From the cell containing the given text, extract its center point as (X, Y) coordinate. 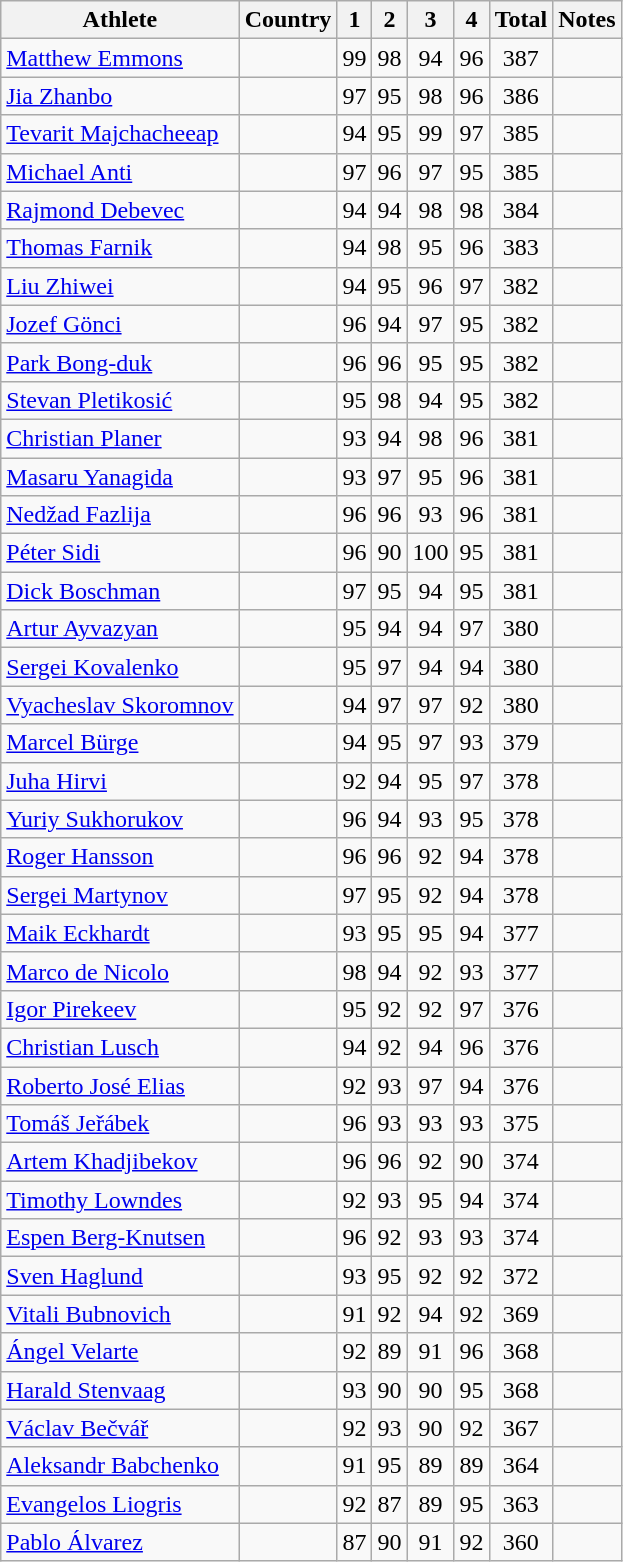
386 (521, 96)
Liu Zhiwei (120, 286)
Vitali Bubnovich (120, 1314)
Marco de Nicolo (120, 971)
387 (521, 58)
Václav Bečvář (120, 1428)
379 (521, 743)
Yuriy Sukhorukov (120, 819)
Pablo Álvarez (120, 1542)
Country (288, 20)
Péter Sidi (120, 553)
369 (521, 1314)
Nedžad Fazlija (120, 515)
Tomáš Jeřábek (120, 1124)
Aleksandr Babchenko (120, 1466)
Juha Hirvi (120, 781)
360 (521, 1542)
Roger Hansson (120, 857)
Roberto José Elias (120, 1085)
Igor Pirekeev (120, 1009)
Sven Haglund (120, 1276)
Sergei Martynov (120, 895)
Matthew Emmons (120, 58)
Artur Ayvazyan (120, 629)
367 (521, 1428)
Michael Anti (120, 172)
Tevarit Majchacheeap (120, 134)
Harald Stenvaag (120, 1390)
Sergei Kovalenko (120, 667)
100 (430, 553)
1 (354, 20)
Athlete (120, 20)
Jozef Gönci (120, 324)
Christian Planer (120, 438)
4 (472, 20)
384 (521, 210)
Rajmond Debevec (120, 210)
372 (521, 1276)
Park Bong-duk (120, 362)
375 (521, 1124)
363 (521, 1504)
Espen Berg-Knutsen (120, 1238)
Christian Lusch (120, 1047)
Evangelos Liogris (120, 1504)
Dick Boschman (120, 591)
Ángel Velarte (120, 1352)
383 (521, 248)
Notes (587, 20)
Total (521, 20)
Marcel Bürge (120, 743)
Masaru Yanagida (120, 477)
Thomas Farnik (120, 248)
Maik Eckhardt (120, 933)
2 (390, 20)
Timothy Lowndes (120, 1200)
Stevan Pletikosić (120, 400)
Artem Khadjibekov (120, 1162)
Jia Zhanbo (120, 96)
Vyacheslav Skoromnov (120, 705)
364 (521, 1466)
3 (430, 20)
